Return (X, Y) of the center of cell containing provided text 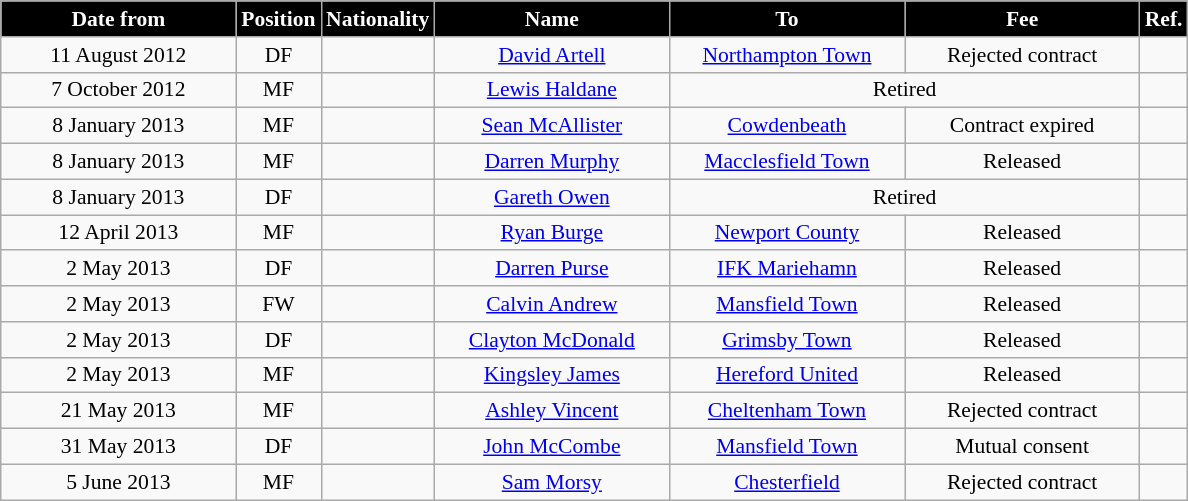
31 May 2013 (118, 447)
Date from (118, 19)
Chesterfield (786, 482)
Hereford United (786, 375)
David Artell (552, 55)
John McCombe (552, 447)
Clayton McDonald (552, 340)
Nationality (378, 19)
Name (552, 19)
Fee (1022, 19)
Ref. (1164, 19)
Contract expired (1022, 126)
Mutual consent (1022, 447)
Northampton Town (786, 55)
Gareth Owen (552, 197)
11 August 2012 (118, 55)
Sean McAllister (552, 126)
5 June 2013 (118, 482)
Darren Purse (552, 269)
Macclesfield Town (786, 162)
Calvin Andrew (552, 304)
Newport County (786, 233)
FW (278, 304)
Darren Murphy (552, 162)
Grimsby Town (786, 340)
12 April 2013 (118, 233)
Ryan Burge (552, 233)
21 May 2013 (118, 411)
7 October 2012 (118, 90)
To (786, 19)
Ashley Vincent (552, 411)
Cowdenbeath (786, 126)
Cheltenham Town (786, 411)
Lewis Haldane (552, 90)
Sam Morsy (552, 482)
Kingsley James (552, 375)
IFK Mariehamn (786, 269)
Position (278, 19)
